Identify which cell holds the provided text, then report its [X, Y] central coordinate. 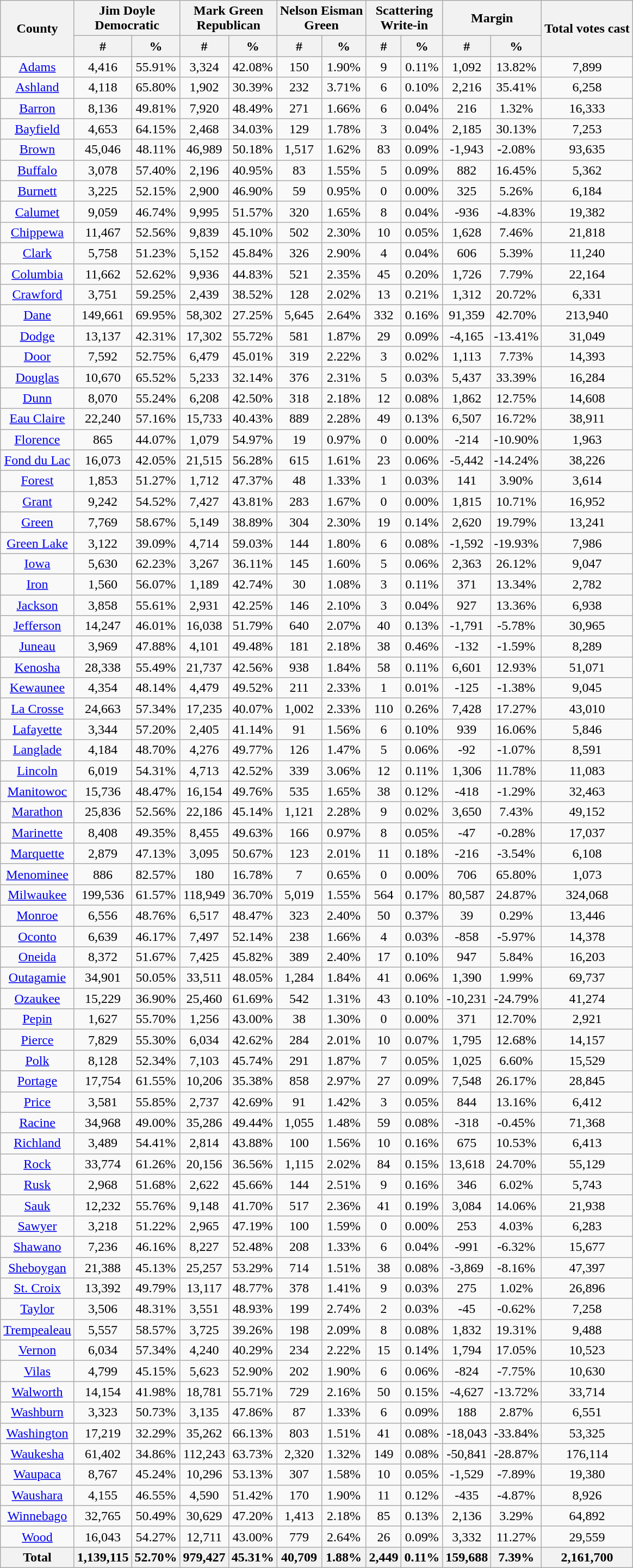
199,536 [103, 895]
21,515 [204, 460]
615 [299, 460]
2,449 [384, 1557]
22,186 [204, 812]
45.84% [252, 253]
4,155 [103, 1495]
35,262 [204, 1433]
4,184 [103, 750]
12.93% [517, 667]
1,517 [299, 150]
Nelson EismanGreen [321, 18]
64,892 [587, 1516]
275 [467, 1288]
21,818 [587, 232]
1,002 [299, 709]
1,832 [467, 1330]
Waushara [37, 1495]
La Crosse [37, 709]
15 [384, 1350]
50.18% [252, 150]
Calumet [37, 212]
34.03% [252, 129]
28,338 [103, 667]
Douglas [37, 377]
-5.78% [517, 626]
14,393 [587, 357]
49 [384, 419]
-7.89% [517, 1474]
166 [299, 833]
2,320 [299, 1454]
12.75% [517, 398]
55.70% [156, 1019]
1,862 [467, 398]
57.20% [156, 729]
48.14% [156, 688]
48 [299, 481]
St. Croix [37, 1288]
12.70% [517, 1019]
-4,165 [467, 336]
County [37, 28]
-1.59% [517, 647]
1,055 [299, 1123]
7,548 [467, 1081]
979,427 [204, 1557]
80,587 [467, 895]
-5,442 [467, 460]
7,899 [587, 67]
40.07% [252, 709]
7.46% [517, 232]
1.62% [344, 150]
Langlade [37, 750]
6,258 [587, 88]
326 [299, 253]
4,713 [204, 771]
0.01% [422, 688]
5,645 [299, 315]
324,068 [587, 895]
2.90% [344, 253]
40 [384, 626]
7,769 [103, 522]
61.69% [252, 999]
2.10% [344, 605]
3,218 [103, 1226]
Price [37, 1102]
16.06% [517, 729]
47.13% [156, 853]
11.78% [517, 771]
-8.16% [517, 1268]
-7.75% [517, 1371]
1,712 [204, 481]
2,782 [587, 584]
170 [299, 1495]
517 [299, 1205]
8,372 [103, 957]
889 [299, 419]
5,630 [103, 563]
55.91% [156, 67]
51.67% [156, 957]
Washington [37, 1433]
213,940 [587, 315]
7,592 [103, 357]
13,446 [587, 915]
126 [299, 750]
2.16% [344, 1392]
15,529 [587, 1061]
45.10% [252, 232]
57.40% [156, 170]
7,497 [204, 936]
15,229 [103, 999]
8,070 [103, 398]
332 [384, 315]
291 [299, 1061]
52.15% [156, 191]
1.42% [344, 1102]
64.15% [156, 129]
61,402 [103, 1454]
13,618 [467, 1164]
49.48% [252, 647]
40,709 [299, 1557]
5,152 [204, 253]
55.76% [156, 1205]
13,392 [103, 1288]
10,630 [587, 1371]
29 [384, 336]
198 [299, 1330]
15,736 [103, 791]
42.08% [252, 67]
5,233 [204, 377]
2,439 [204, 295]
46.16% [156, 1247]
25,257 [204, 1268]
1,256 [204, 1019]
26.12% [517, 563]
Dane [37, 315]
1.08% [344, 584]
5.26% [517, 191]
-418 [467, 791]
-0.45% [517, 1123]
6,601 [467, 667]
93,635 [587, 150]
253 [467, 1226]
2.07% [344, 626]
1,312 [467, 295]
49.35% [156, 833]
Kenosha [37, 667]
Mark GreenRepublican [228, 18]
10,296 [204, 1474]
13 [384, 295]
3,078 [103, 170]
3,614 [587, 481]
346 [467, 1185]
54.41% [156, 1143]
29,559 [587, 1536]
43,010 [587, 709]
34,968 [103, 1123]
43 [384, 999]
47.20% [252, 1516]
45 [384, 274]
320 [299, 212]
55.72% [252, 336]
55.71% [252, 1392]
5,437 [467, 377]
46.74% [156, 212]
199 [299, 1309]
6,412 [587, 1102]
52.70% [156, 1557]
3,725 [204, 1330]
2.74% [344, 1309]
-13.72% [517, 1392]
32,463 [587, 791]
52.48% [252, 1247]
2,879 [103, 853]
5,758 [103, 253]
1,306 [467, 771]
42.56% [252, 667]
-1.38% [517, 688]
110 [384, 709]
149 [384, 1454]
271 [299, 108]
21,938 [587, 1205]
5.84% [517, 957]
1.78% [344, 129]
3,969 [103, 647]
3,506 [103, 1309]
3.29% [517, 1516]
Richland [37, 1143]
51,071 [587, 667]
2,931 [204, 605]
1.41% [344, 1288]
3,332 [467, 1536]
146 [299, 605]
-858 [467, 936]
84 [384, 1164]
-18,043 [467, 1433]
2,196 [204, 170]
606 [467, 253]
6,019 [103, 771]
Racine [37, 1123]
3,324 [204, 67]
803 [299, 1433]
26.17% [517, 1081]
30 [299, 584]
Brown [37, 150]
85 [384, 1516]
Vernon [37, 1350]
51.27% [156, 481]
112,243 [204, 1454]
3,551 [204, 1309]
1.31% [344, 999]
Milwaukee [37, 895]
-28.87% [517, 1454]
2,620 [467, 522]
33,511 [204, 978]
-991 [467, 1247]
14,378 [587, 936]
5,846 [587, 729]
180 [204, 874]
5,019 [299, 895]
58,302 [204, 315]
30.13% [517, 129]
1,079 [204, 439]
145 [299, 563]
45.31% [252, 1557]
3,225 [103, 191]
-47 [467, 833]
3.06% [344, 771]
34.86% [156, 1454]
-0.28% [517, 833]
14,247 [103, 626]
54.27% [156, 1536]
22,164 [587, 274]
Margin [492, 18]
640 [299, 626]
Fond du Lac [37, 460]
8,591 [587, 750]
62.23% [156, 563]
9,839 [204, 232]
38.89% [252, 522]
40.29% [252, 1350]
3,095 [204, 853]
2,965 [204, 1226]
Oneida [37, 957]
-318 [467, 1123]
33.39% [517, 377]
1,815 [467, 501]
6,331 [587, 295]
123 [299, 853]
-45 [467, 1309]
45.14% [252, 812]
232 [299, 88]
Waukesha [37, 1454]
46.01% [156, 626]
Marquette [37, 853]
Juneau [37, 647]
Grant [37, 501]
882 [467, 170]
2 [384, 1309]
1,189 [204, 584]
54.31% [156, 771]
42.52% [252, 771]
Outagamie [37, 978]
45,046 [103, 150]
63.73% [252, 1454]
Green [37, 522]
27 [384, 1081]
4,590 [204, 1495]
-24.79% [517, 999]
216 [467, 108]
304 [299, 522]
0.95% [344, 191]
4.03% [517, 1226]
48.77% [252, 1288]
14.06% [517, 1205]
54.97% [252, 439]
45.01% [252, 357]
13,137 [103, 336]
181 [299, 647]
47.86% [252, 1412]
8,227 [204, 1247]
42.74% [252, 584]
2,737 [204, 1102]
71,368 [587, 1123]
714 [299, 1268]
58 [384, 667]
7,253 [587, 129]
-1.29% [517, 791]
87 [299, 1412]
49.00% [156, 1123]
-1,529 [467, 1474]
48.49% [252, 108]
16,333 [587, 108]
47,397 [587, 1268]
149,661 [103, 315]
4,653 [103, 129]
0.19% [422, 1205]
3,858 [103, 605]
0.37% [422, 915]
-10,231 [467, 999]
49.63% [252, 833]
6,517 [204, 915]
6,208 [204, 398]
26 [384, 1536]
58.67% [156, 522]
4,276 [204, 750]
33,774 [103, 1164]
6,938 [587, 605]
17,302 [204, 336]
17,754 [103, 1081]
12,711 [204, 1536]
9,936 [204, 274]
49.76% [252, 791]
6,551 [587, 1412]
6.02% [517, 1185]
69.95% [156, 315]
2.36% [344, 1205]
16,038 [204, 626]
1,628 [467, 232]
24.70% [517, 1164]
7,103 [204, 1061]
-13.41% [517, 336]
11,083 [587, 771]
Manitowoc [37, 791]
7,428 [467, 709]
1,113 [467, 357]
4,416 [103, 67]
6,479 [204, 357]
4,240 [204, 1350]
947 [467, 957]
55.30% [156, 1040]
2.31% [344, 377]
1.80% [344, 543]
46,989 [204, 150]
535 [299, 791]
36.56% [252, 1164]
Jim DoyleDemocratic [127, 18]
6,639 [103, 936]
Kewaunee [37, 688]
51.22% [156, 1226]
-4,627 [467, 1392]
Menominee [37, 874]
Pierce [37, 1040]
1,560 [103, 584]
6,283 [587, 1226]
4,799 [103, 1371]
129 [299, 129]
2,814 [204, 1143]
Taylor [37, 1309]
36.90% [156, 999]
11,662 [103, 274]
26,896 [587, 1288]
ScatteringWrite-in [405, 18]
13.34% [517, 584]
325 [467, 191]
8,408 [103, 833]
319 [299, 357]
46.90% [252, 191]
40.43% [252, 419]
3.90% [517, 481]
15,677 [587, 1247]
38.52% [252, 295]
238 [299, 936]
16,284 [587, 377]
17,037 [587, 833]
7.79% [517, 274]
-33.84% [517, 1433]
17,235 [204, 709]
283 [299, 501]
-92 [467, 750]
0.07% [422, 1040]
2,622 [204, 1185]
Iowa [37, 563]
19.31% [517, 1330]
9,059 [103, 212]
865 [103, 439]
1.02% [517, 1288]
6.60% [517, 1061]
-132 [467, 647]
11,467 [103, 232]
40.95% [252, 170]
6,413 [587, 1143]
49.77% [252, 750]
34,901 [103, 978]
57.16% [156, 419]
581 [299, 336]
-936 [467, 212]
0.29% [517, 915]
-6.32% [517, 1247]
202 [299, 1371]
323 [299, 915]
1,390 [467, 978]
2,185 [467, 129]
47.88% [156, 647]
-10.90% [517, 439]
3,323 [103, 1412]
1.99% [517, 978]
-4.87% [517, 1495]
4,118 [103, 88]
41,274 [587, 999]
49,152 [587, 812]
50.49% [156, 1516]
20,156 [204, 1164]
779 [299, 1536]
1.60% [344, 563]
13.16% [517, 1102]
44.83% [252, 274]
61.57% [156, 895]
Iron [37, 584]
45.13% [156, 1268]
2,363 [467, 563]
21,737 [204, 667]
19.79% [517, 522]
-0.62% [517, 1309]
-214 [467, 439]
17.05% [517, 1350]
42.69% [252, 1102]
Vilas [37, 1371]
2.35% [344, 274]
52.14% [252, 936]
6,507 [467, 419]
30,965 [587, 626]
52.62% [156, 274]
45.66% [252, 1185]
21,388 [103, 1268]
564 [384, 895]
729 [299, 1392]
1,092 [467, 67]
49.79% [156, 1288]
46.55% [156, 1495]
1.67% [344, 501]
25,460 [204, 999]
7,829 [103, 1040]
6,108 [587, 853]
18,781 [204, 1392]
1,627 [103, 1019]
25,836 [103, 812]
1,413 [299, 1516]
51.79% [252, 626]
48.31% [156, 1309]
52.90% [252, 1371]
32.14% [252, 377]
15,733 [204, 419]
318 [299, 398]
7,258 [587, 1309]
-4.83% [517, 212]
Door [37, 357]
Trempealeau [37, 1330]
Lafayette [37, 729]
35.41% [517, 88]
Lincoln [37, 771]
Barron [37, 108]
5.39% [517, 253]
42.05% [156, 460]
7,986 [587, 543]
-19.93% [517, 543]
35,286 [204, 1123]
Portage [37, 1081]
32.29% [156, 1433]
58.57% [156, 1330]
32,765 [103, 1516]
48.76% [156, 915]
0.46% [422, 647]
55.61% [156, 605]
3,267 [204, 563]
-1,791 [467, 626]
42.31% [156, 336]
19,382 [587, 212]
284 [299, 1040]
16,952 [587, 501]
43.88% [252, 1143]
Adams [37, 67]
0.21% [422, 295]
Buffalo [37, 170]
9,148 [204, 1205]
542 [299, 999]
4,101 [204, 647]
0.17% [422, 895]
23 [384, 460]
69,737 [587, 978]
17,219 [103, 1433]
Total [37, 1557]
66.13% [252, 1433]
Forest [37, 481]
2,900 [204, 191]
378 [299, 1288]
12.68% [517, 1040]
1,794 [467, 1350]
10,523 [587, 1350]
0.26% [422, 709]
7.39% [517, 1557]
Burnett [37, 191]
-1.07% [517, 750]
13,241 [587, 522]
1,853 [103, 481]
3,650 [467, 812]
38,911 [587, 419]
0.18% [422, 853]
49.52% [252, 688]
53.29% [252, 1268]
36.11% [252, 563]
1.30% [344, 1019]
45.15% [156, 1371]
-2.08% [517, 150]
9,045 [587, 688]
Crawford [37, 295]
Rock [37, 1164]
4,354 [103, 688]
48.93% [252, 1309]
Marathon [37, 812]
16,073 [103, 460]
2.09% [344, 1330]
Winnebago [37, 1516]
-125 [467, 688]
150 [299, 67]
35.38% [252, 1081]
Total votes cast [587, 28]
Marinette [37, 833]
307 [299, 1474]
2.97% [344, 1081]
1,284 [299, 978]
9,488 [587, 1330]
39.09% [156, 543]
0.65% [344, 874]
56.07% [156, 584]
2,136 [467, 1516]
48.70% [156, 750]
17.27% [517, 709]
13.82% [517, 67]
47.19% [252, 1226]
8,128 [103, 1061]
50.05% [156, 978]
16,043 [103, 1536]
28,845 [587, 1081]
-216 [467, 853]
1,025 [467, 1061]
3,344 [103, 729]
5,623 [204, 1371]
3.71% [344, 88]
Washburn [37, 1412]
1.59% [344, 1226]
1,963 [587, 439]
52.34% [156, 1061]
1,073 [587, 874]
Polk [37, 1061]
-50,841 [467, 1454]
927 [467, 605]
43.81% [252, 501]
8,289 [587, 647]
46.17% [156, 936]
91,359 [467, 315]
16.72% [517, 419]
65.52% [156, 377]
52.75% [156, 357]
44.07% [156, 439]
Wood [37, 1536]
Clark [37, 253]
9,995 [204, 212]
10,670 [103, 377]
159,688 [467, 1557]
3,122 [103, 543]
11.27% [517, 1536]
24.87% [517, 895]
31,049 [587, 336]
51.42% [252, 1495]
17 [384, 957]
1,902 [204, 88]
128 [299, 295]
-435 [467, 1495]
55.85% [156, 1102]
Waupaca [37, 1474]
8,767 [103, 1474]
-14.24% [517, 460]
9,047 [587, 563]
27.25% [252, 315]
Bayfield [37, 129]
59.25% [156, 295]
Sheboygan [37, 1268]
5,743 [587, 1185]
30,629 [204, 1516]
82.57% [156, 874]
42.25% [252, 605]
7,236 [103, 1247]
38,226 [587, 460]
11,240 [587, 253]
Chippewa [37, 232]
56.28% [252, 460]
30.39% [252, 88]
33,714 [587, 1392]
55.24% [156, 398]
1,726 [467, 274]
211 [299, 688]
9,242 [103, 501]
7,425 [204, 957]
1,115 [299, 1164]
7.73% [517, 357]
45.74% [252, 1061]
49.81% [156, 108]
938 [299, 667]
53.13% [252, 1474]
Pepin [37, 1019]
6,184 [587, 191]
188 [467, 1412]
24,663 [103, 709]
0.20% [422, 274]
14,154 [103, 1392]
2.51% [344, 1185]
10,206 [204, 1081]
Sauk [37, 1205]
706 [467, 874]
-1,943 [467, 150]
3,084 [467, 1205]
1,139,115 [103, 1557]
22,240 [103, 419]
176,114 [587, 1454]
1.58% [344, 1474]
8,926 [587, 1495]
16,203 [587, 957]
521 [299, 274]
1,795 [467, 1040]
45.24% [156, 1474]
8,136 [103, 108]
376 [299, 377]
41.70% [252, 1205]
502 [299, 232]
61.26% [156, 1164]
41.14% [252, 729]
20.72% [517, 295]
2,968 [103, 1185]
208 [299, 1247]
Ozaukee [37, 999]
118,949 [204, 895]
Oconto [37, 936]
10.53% [517, 1143]
42.70% [517, 315]
339 [299, 771]
51.68% [156, 1185]
858 [299, 1081]
5,557 [103, 1330]
10.71% [517, 501]
41.98% [156, 1392]
Florence [37, 439]
42.50% [252, 398]
-3.54% [517, 853]
36.70% [252, 895]
1.61% [344, 460]
Dunn [37, 398]
55.49% [156, 667]
Jefferson [37, 626]
14,608 [587, 398]
1.88% [344, 1557]
6,556 [103, 915]
16.45% [517, 170]
Monroe [37, 915]
16.78% [252, 874]
42.62% [252, 1040]
1.47% [344, 750]
39.26% [252, 1330]
886 [103, 874]
51.23% [156, 253]
48.11% [156, 150]
7,920 [204, 108]
675 [467, 1143]
51.57% [252, 212]
19,380 [587, 1474]
2,405 [204, 729]
54.52% [156, 501]
4,479 [204, 688]
-824 [467, 1371]
Columbia [37, 274]
Jackson [37, 605]
13.36% [517, 605]
939 [467, 729]
7,427 [204, 501]
16,154 [204, 791]
8,455 [204, 833]
-5.97% [517, 936]
Dodge [37, 336]
2,468 [204, 129]
2,216 [467, 88]
53,325 [587, 1433]
2,921 [587, 1019]
141 [467, 481]
59.03% [252, 543]
39 [467, 915]
2.87% [517, 1412]
55,129 [587, 1164]
Green Lake [37, 543]
13,117 [204, 1288]
Sawyer [37, 1226]
12,232 [103, 1205]
45.82% [252, 957]
61.55% [156, 1081]
3,489 [103, 1143]
49.44% [252, 1123]
3,751 [103, 295]
Shawano [37, 1247]
14,157 [587, 1040]
47.37% [252, 481]
-1,592 [467, 543]
4,714 [204, 543]
844 [467, 1102]
Ashland [37, 88]
-3,869 [467, 1268]
48.05% [252, 978]
3,581 [103, 1102]
Walworth [37, 1392]
2,161,700 [587, 1557]
Rusk [37, 1185]
3,135 [204, 1412]
Eau Claire [37, 419]
5,362 [587, 170]
234 [299, 1350]
1.48% [344, 1123]
5,149 [204, 522]
50.73% [156, 1412]
1,121 [299, 812]
389 [299, 957]
7.43% [517, 812]
50.67% [252, 853]
